Capture the cell that displays the provided text and extract its (x, y) central coordinate. 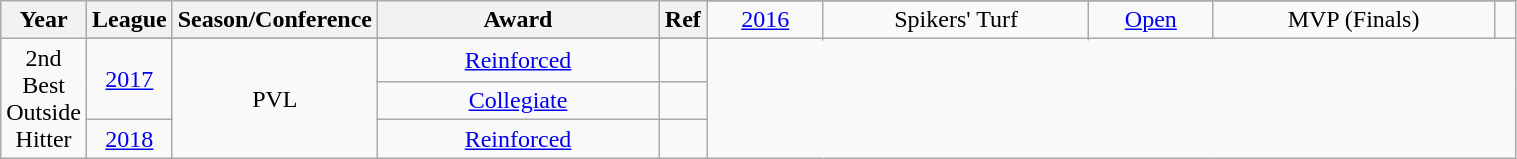
MVP (Finals) (1354, 20)
Season/Conference (274, 20)
Award (518, 20)
PVL (274, 98)
Open (1151, 20)
Collegiate (518, 101)
2nd Best Outside Hitter (44, 98)
Spikers' Turf (956, 20)
2017 (129, 80)
League (129, 20)
2016 (765, 20)
Year (44, 20)
2018 (129, 139)
Ref (684, 20)
